Return the (X, Y) coordinate for the center point of the cell that contains the specified text.  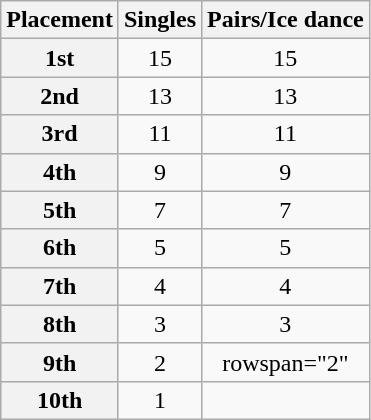
2 (160, 362)
rowspan="2" (286, 362)
3rd (60, 134)
1st (60, 58)
5th (60, 210)
4th (60, 172)
8th (60, 324)
Singles (160, 20)
Pairs/Ice dance (286, 20)
Placement (60, 20)
2nd (60, 96)
7th (60, 286)
10th (60, 400)
9th (60, 362)
1 (160, 400)
6th (60, 248)
